Pinpoint the cell where the given text exists, returning its [X, Y] midpoint coordinate. 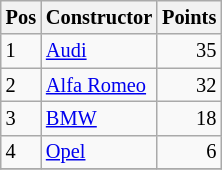
Points [189, 17]
1 [21, 51]
2 [21, 85]
Constructor [99, 17]
Opel [99, 152]
6 [189, 152]
32 [189, 85]
BMW [99, 118]
4 [21, 152]
Alfa Romeo [99, 85]
Pos [21, 17]
3 [21, 118]
35 [189, 51]
Audi [99, 51]
18 [189, 118]
